Capture the cell that displays the provided text and extract its (x, y) central coordinate. 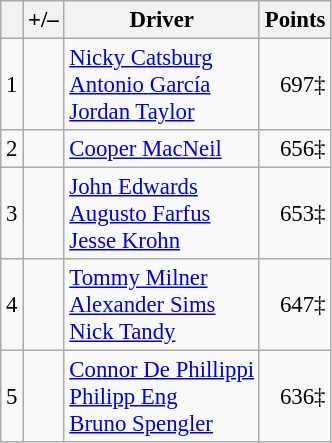
1 (12, 85)
Driver (162, 20)
Cooper MacNeil (162, 149)
Points (294, 20)
647‡ (294, 305)
4 (12, 305)
5 (12, 397)
Connor De Phillippi Philipp Eng Bruno Spengler (162, 397)
John Edwards Augusto Farfus Jesse Krohn (162, 214)
656‡ (294, 149)
2 (12, 149)
Nicky Catsburg Antonio García Jordan Taylor (162, 85)
653‡ (294, 214)
3 (12, 214)
+/– (44, 20)
636‡ (294, 397)
Tommy Milner Alexander Sims Nick Tandy (162, 305)
697‡ (294, 85)
